Return the [x, y] coordinate for the center point of the cell that contains the specified text.  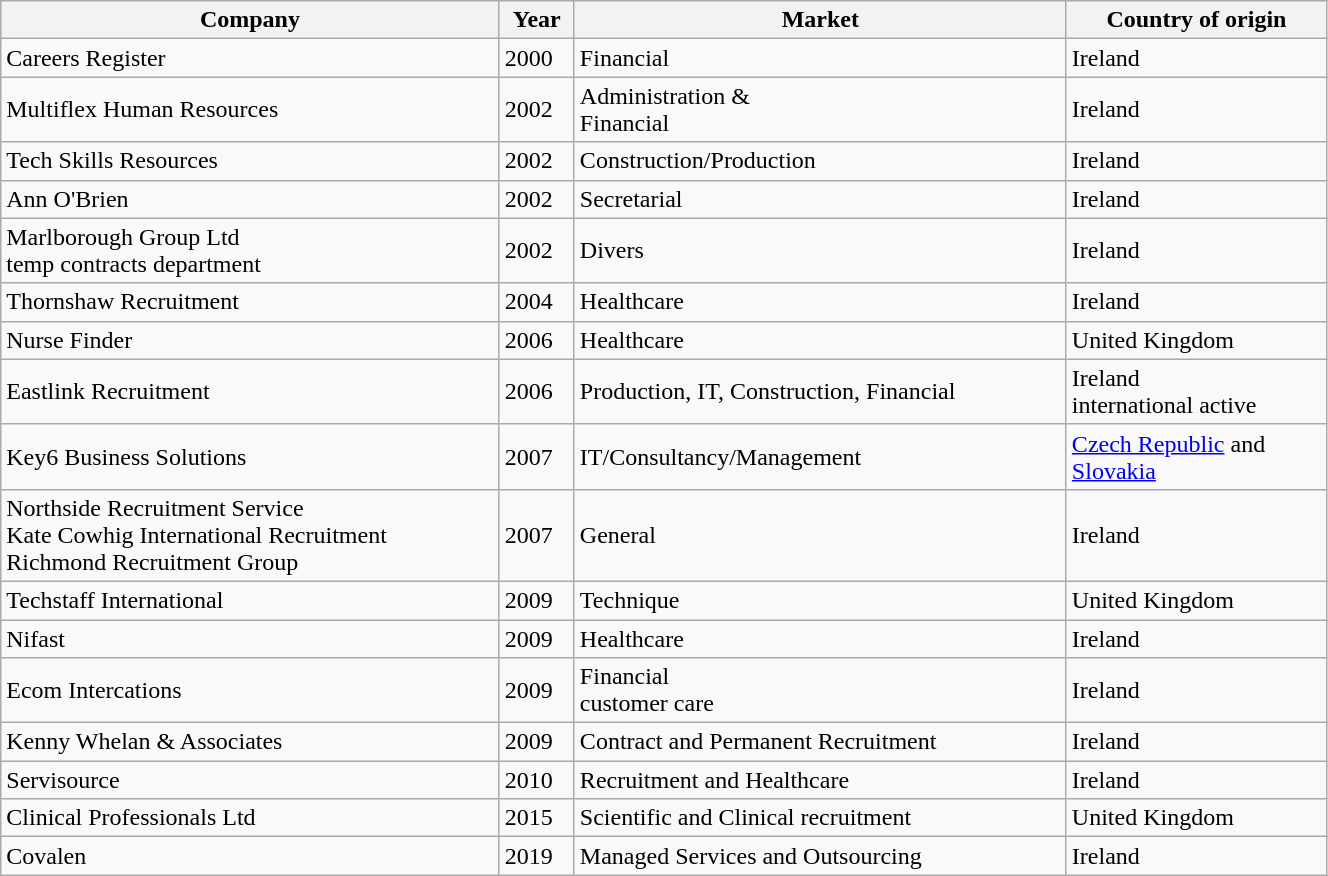
Northside Recruitment ServiceKate Cowhig International RecruitmentRichmond Recruitment Group [250, 535]
Thornshaw Recruitment [250, 302]
Ann O'Brien [250, 199]
Divers [820, 250]
2019 [536, 856]
Managed Services and Outsourcing [820, 856]
Techstaff International [250, 600]
Ecom Intercations [250, 690]
Technique [820, 600]
Construction/Production [820, 161]
2004 [536, 302]
2010 [536, 780]
Tech Skills Resources [250, 161]
Contract and Permanent Recruitment [820, 742]
Covalen [250, 856]
Nurse Finder [250, 340]
Year [536, 20]
Kenny Whelan & Associates [250, 742]
Administration &Financial [820, 110]
Market [820, 20]
Careers Register [250, 58]
Financial [820, 58]
Secretarial [820, 199]
Marlborough Group Ltdtemp contracts department [250, 250]
Multiflex Human Resources [250, 110]
Servisource [250, 780]
2000 [536, 58]
General [820, 535]
Eastlink Recruitment [250, 392]
Czech Republic andSlovakia [1196, 456]
Irelandinternational active [1196, 392]
Financialcustomer care [820, 690]
Clinical Professionals Ltd [250, 818]
Scientific and Clinical recruitment [820, 818]
Key6 Business Solutions [250, 456]
Country of origin [1196, 20]
IT/Consultancy/Management [820, 456]
Company [250, 20]
Production, IT, Construction, Financial [820, 392]
Recruitment and Healthcare [820, 780]
2015 [536, 818]
Nifast [250, 639]
